Return [X, Y] of the center of cell containing provided text 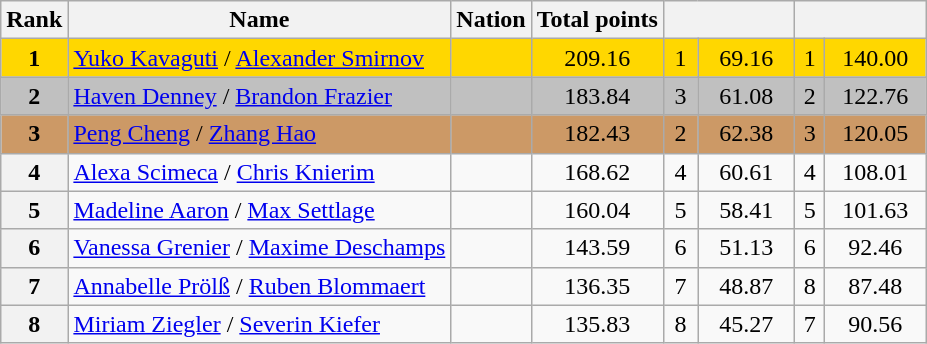
Total points [597, 20]
108.01 [876, 172]
168.62 [597, 172]
122.76 [876, 96]
92.46 [876, 248]
90.56 [876, 324]
87.48 [876, 286]
Rank [34, 20]
Haven Denney / Brandon Frazier [260, 96]
183.84 [597, 96]
209.16 [597, 58]
Vanessa Grenier / Maxime Deschamps [260, 248]
48.87 [746, 286]
60.61 [746, 172]
182.43 [597, 134]
61.08 [746, 96]
101.63 [876, 210]
Alexa Scimeca / Chris Knierim [260, 172]
Peng Cheng / Zhang Hao [260, 134]
69.16 [746, 58]
120.05 [876, 134]
Annabelle Prölß / Ruben Blommaert [260, 286]
58.41 [746, 210]
135.83 [597, 324]
Name [260, 20]
62.38 [746, 134]
51.13 [746, 248]
160.04 [597, 210]
45.27 [746, 324]
143.59 [597, 248]
Madeline Aaron / Max Settlage [260, 210]
Nation [491, 20]
Yuko Kavaguti / Alexander Smirnov [260, 58]
140.00 [876, 58]
136.35 [597, 286]
Miriam Ziegler / Severin Kiefer [260, 324]
